Locate the cell with the specified text and output its [x, y] center coordinate. 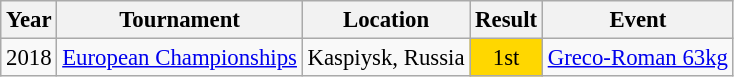
Event [638, 20]
Result [506, 20]
European Championships [180, 58]
Tournament [180, 20]
Kaspiysk, Russia [386, 58]
Greco-Roman 63kg [638, 58]
2018 [29, 58]
1st [506, 58]
Location [386, 20]
Year [29, 20]
